Search for the cell housing the specified text and yield its (x, y) center coordinate. 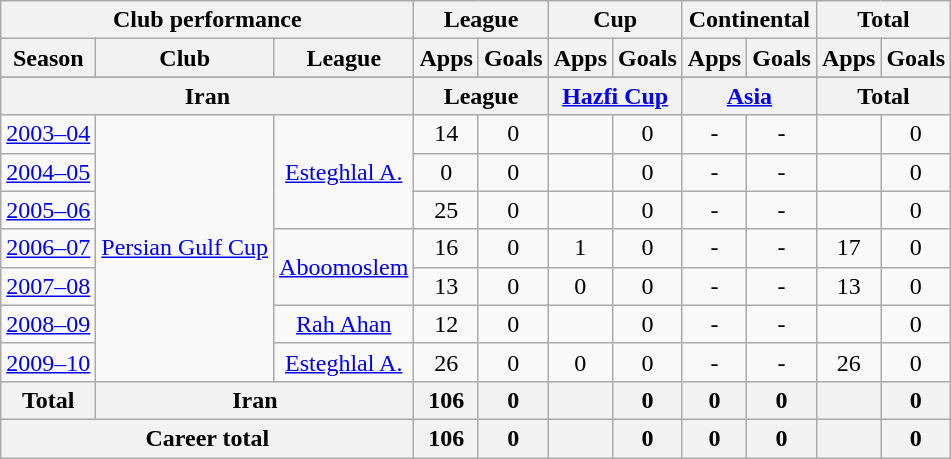
Rah Ahan (344, 324)
Persian Gulf Cup (185, 248)
Season (48, 58)
2006–07 (48, 248)
Cup (615, 20)
2009–10 (48, 362)
2004–05 (48, 172)
Asia (749, 96)
2003–04 (48, 134)
1 (580, 248)
16 (446, 248)
Club performance (208, 20)
14 (446, 134)
12 (446, 324)
17 (848, 248)
Hazfi Cup (615, 96)
2008–09 (48, 324)
Continental (749, 20)
Career total (208, 438)
2005–06 (48, 210)
Club (185, 58)
Aboomoslem (344, 267)
25 (446, 210)
2007–08 (48, 286)
